Extract the [X, Y] coordinate from the center of the cell holding the provided text.  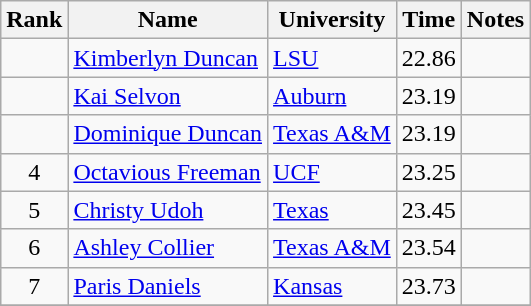
23.25 [428, 172]
Kimberlyn Duncan [168, 58]
Paris Daniels [168, 286]
23.54 [428, 248]
Texas [332, 210]
University [332, 20]
Octavious Freeman [168, 172]
Rank [34, 20]
7 [34, 286]
Christy Udoh [168, 210]
Name [168, 20]
Ashley Collier [168, 248]
23.73 [428, 286]
Auburn [332, 96]
4 [34, 172]
LSU [332, 58]
Kansas [332, 286]
UCF [332, 172]
Kai Selvon [168, 96]
23.45 [428, 210]
6 [34, 248]
Time [428, 20]
22.86 [428, 58]
Notes [495, 20]
5 [34, 210]
Dominique Duncan [168, 134]
